Capture the cell that displays the provided text and extract its [x, y] central coordinate. 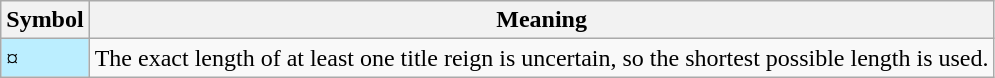
¤ [45, 58]
Symbol [45, 20]
Meaning [542, 20]
The exact length of at least one title reign is uncertain, so the shortest possible length is used. [542, 58]
